Return [X, Y] of the center of cell containing provided text 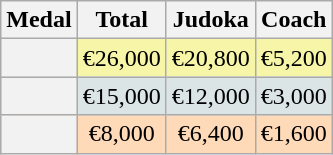
€20,800 [210, 58]
€15,000 [122, 96]
€1,600 [294, 134]
€26,000 [122, 58]
€12,000 [210, 96]
€5,200 [294, 58]
Total [122, 20]
Medal [39, 20]
€6,400 [210, 134]
Judoka [210, 20]
€3,000 [294, 96]
Coach [294, 20]
€8,000 [122, 134]
